Determine the [x, y] coordinate at the center of the cell enclosing the given text.  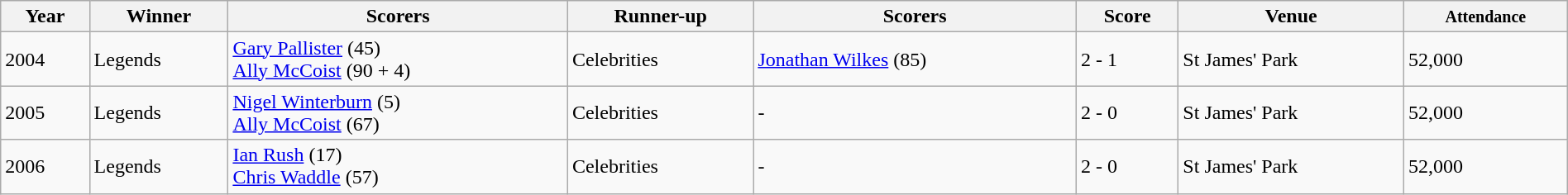
Gary Pallister (45)Ally McCoist (90 + 4) [399, 59]
Winner [159, 17]
Score [1126, 17]
Nigel Winterburn (5)Ally McCoist (67) [399, 112]
2004 [45, 59]
2005 [45, 112]
Ian Rush (17)Chris Waddle (57) [399, 167]
Year [45, 17]
Venue [1292, 17]
2 - 1 [1126, 59]
2006 [45, 167]
Jonathan Wilkes (85) [915, 59]
Attendance [1485, 17]
Runner-up [660, 17]
